Return [x, y] of the center of cell containing provided text 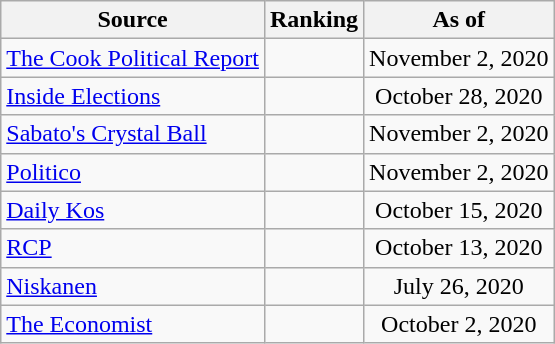
Daily Kos [133, 210]
October 28, 2020 [459, 96]
RCP [133, 248]
July 26, 2020 [459, 286]
Politico [133, 172]
October 13, 2020 [459, 248]
Inside Elections [133, 96]
Source [133, 20]
The Cook Political Report [133, 58]
As of [459, 20]
Niskanen [133, 286]
October 2, 2020 [459, 324]
The Economist [133, 324]
Sabato's Crystal Ball [133, 134]
October 15, 2020 [459, 210]
Ranking [314, 20]
